Find where the given text appears and provide that cell's center as [x, y] coordinate. 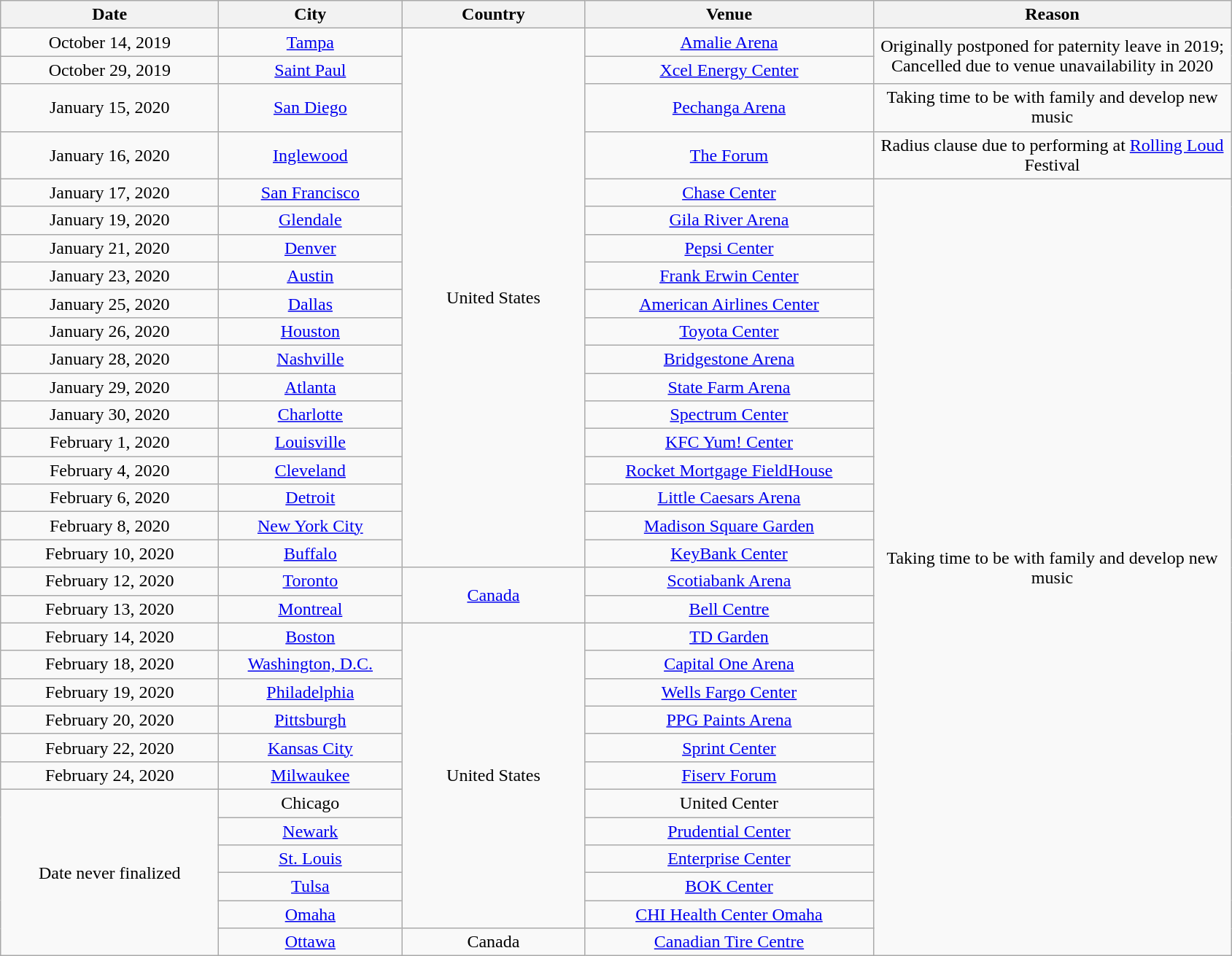
BOK Center [729, 887]
Enterprise Center [729, 859]
Washington, D.C. [311, 664]
Spectrum Center [729, 415]
Scotiabank Arena [729, 581]
February 20, 2020 [109, 720]
February 10, 2020 [109, 553]
Montreal [311, 609]
Canadian Tire Centre [729, 942]
Madison Square Garden [729, 526]
February 6, 2020 [109, 498]
Atlanta [311, 387]
Newark [311, 831]
February 18, 2020 [109, 664]
February 22, 2020 [109, 747]
PPG Paints Arena [729, 720]
January 25, 2020 [109, 303]
Wells Fargo Center [729, 692]
January 29, 2020 [109, 387]
Pittsburgh [311, 720]
Tampa [311, 42]
Frank Erwin Center [729, 276]
Charlotte [311, 415]
Rocket Mortgage FieldHouse [729, 470]
State Farm Arena [729, 387]
January 15, 2020 [109, 108]
February 14, 2020 [109, 637]
New York City [311, 526]
Kansas City [311, 747]
CHI Health Center Omaha [729, 914]
Dallas [311, 303]
The Forum [729, 155]
Glendale [311, 220]
Nashville [311, 359]
Date never finalized [109, 872]
American Airlines Center [729, 303]
Venue [729, 15]
Saint Paul [311, 70]
January 23, 2020 [109, 276]
Fiserv Forum [729, 775]
Reason [1052, 15]
January 16, 2020 [109, 155]
Xcel Energy Center [729, 70]
February 8, 2020 [109, 526]
TD Garden [729, 637]
February 13, 2020 [109, 609]
Amalie Arena [729, 42]
Little Caesars Arena [729, 498]
Date [109, 15]
January 17, 2020 [109, 193]
October 29, 2019 [109, 70]
Bridgestone Arena [729, 359]
Buffalo [311, 553]
January 26, 2020 [109, 331]
Omaha [311, 914]
Toyota Center [729, 331]
October 14, 2019 [109, 42]
Radius clause due to performing at Rolling Loud Festival [1052, 155]
January 28, 2020 [109, 359]
St. Louis [311, 859]
Capital One Arena [729, 664]
Inglewood [311, 155]
KFC Yum! Center [729, 443]
January 30, 2020 [109, 415]
Prudential Center [729, 831]
San Diego [311, 108]
February 24, 2020 [109, 775]
Milwaukee [311, 775]
Denver [311, 248]
Chase Center [729, 193]
Detroit [311, 498]
February 4, 2020 [109, 470]
San Francisco [311, 193]
February 19, 2020 [109, 692]
City [311, 15]
Originally postponed for paternity leave in 2019;Cancelled due to venue unavailability in 2020 [1052, 56]
United Center [729, 803]
Houston [311, 331]
Louisville [311, 443]
Pechanga Arena [729, 108]
Bell Centre [729, 609]
Austin [311, 276]
Tulsa [311, 887]
Gila River Arena [729, 220]
Country [493, 15]
Sprint Center [729, 747]
February 12, 2020 [109, 581]
KeyBank Center [729, 553]
Pepsi Center [729, 248]
Boston [311, 637]
Chicago [311, 803]
Cleveland [311, 470]
Ottawa [311, 942]
Toronto [311, 581]
Philadelphia [311, 692]
January 21, 2020 [109, 248]
February 1, 2020 [109, 443]
January 19, 2020 [109, 220]
